Locate the cell with the specified text and output its (X, Y) center coordinate. 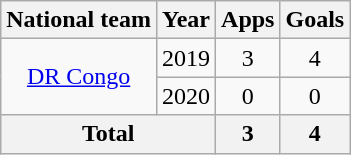
Goals (315, 20)
DR Congo (79, 77)
Apps (248, 20)
Year (186, 20)
2020 (186, 96)
National team (79, 20)
Total (108, 134)
2019 (186, 58)
